Pinpoint the cell where the given text exists, returning its (X, Y) midpoint coordinate. 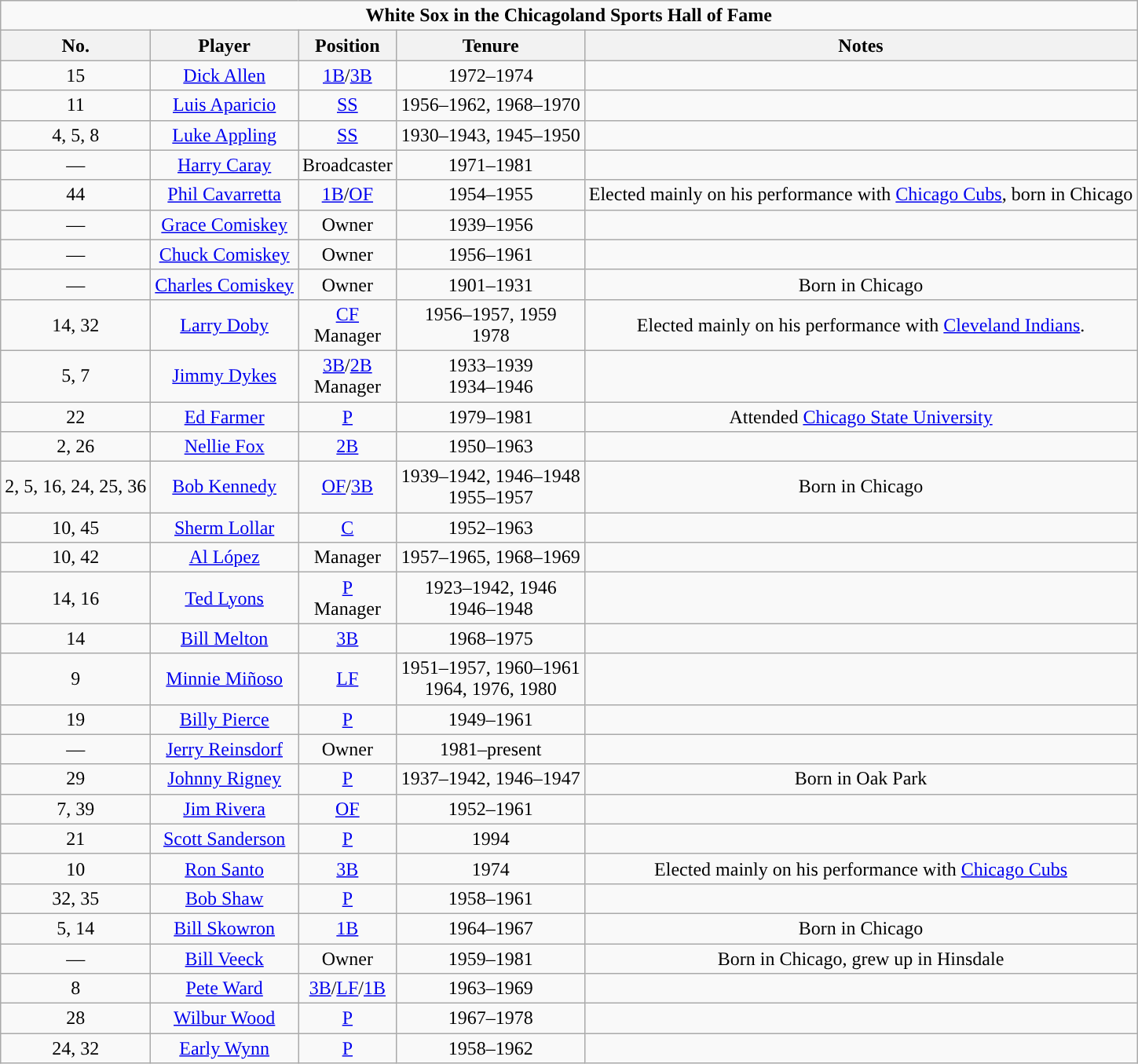
15 (75, 75)
Player (225, 46)
Sherm Lollar (225, 528)
LF (348, 678)
Al López (225, 558)
5, 7 (75, 375)
1950–1963 (490, 447)
1958–1961 (490, 898)
1981–present (490, 749)
1952–1963 (490, 528)
Ron Santo (225, 868)
10 (75, 868)
1939–1956 (490, 225)
Notes (861, 46)
1968–1975 (490, 638)
1939–1942, 1946–19481955–1957 (490, 487)
Born in Oak Park (861, 779)
Pete Ward (225, 989)
32, 35 (75, 898)
1994 (490, 839)
Phil Cavarretta (225, 195)
11 (75, 105)
1959–1981 (490, 959)
5, 14 (75, 928)
Bob Kennedy (225, 487)
14, 32 (75, 325)
Jerry Reinsdorf (225, 749)
1956–1957, 19591978 (490, 325)
Bill Melton (225, 638)
1964–1967 (490, 928)
Billy Pierce (225, 719)
Dick Allen (225, 75)
1949–1961 (490, 719)
10, 42 (75, 558)
Johnny Rigney (225, 779)
Larry Doby (225, 325)
2B (348, 447)
C (348, 528)
Early Wynn (225, 1048)
1957–1965, 1968–1969 (490, 558)
Tenure (490, 46)
44 (75, 195)
1956–1961 (490, 254)
Manager (348, 558)
Wilbur Wood (225, 1018)
28 (75, 1018)
24, 32 (75, 1048)
Jim Rivera (225, 809)
22 (75, 417)
Charles Comiskey (225, 284)
PManager (348, 598)
Luke Appling (225, 135)
1933–19391934–1946 (490, 375)
14, 16 (75, 598)
Scott Sanderson (225, 839)
OF/3B (348, 487)
Ted Lyons (225, 598)
1930–1943, 1945–1950 (490, 135)
21 (75, 839)
Elected mainly on his performance with Chicago Cubs, born in Chicago (861, 195)
1974 (490, 868)
1972–1974 (490, 75)
1979–1981 (490, 417)
10, 45 (75, 528)
1951–1957, 1960–19611964, 1976, 1980 (490, 678)
Born in Chicago, grew up in Hinsdale (861, 959)
1958–1962 (490, 1048)
Nellie Fox (225, 447)
14 (75, 638)
3B/LF/1B (348, 989)
CFManager (348, 325)
White Sox in the Chicagoland Sports Hall of Fame (569, 16)
Position (348, 46)
1B/3B (348, 75)
2, 26 (75, 447)
1963–1969 (490, 989)
Bill Veeck (225, 959)
Elected mainly on his performance with Cleveland Indians. (861, 325)
3B/2BManager (348, 375)
Minnie Miñoso (225, 678)
2, 5, 16, 24, 25, 36 (75, 487)
Jimmy Dykes (225, 375)
1B/OF (348, 195)
1954–1955 (490, 195)
Elected mainly on his performance with Chicago Cubs (861, 868)
4, 5, 8 (75, 135)
29 (75, 779)
Bob Shaw (225, 898)
1923–1942, 19461946–1948 (490, 598)
No. (75, 46)
Attended Chicago State University (861, 417)
1B (348, 928)
8 (75, 989)
1937–1942, 1946–1947 (490, 779)
Chuck Comiskey (225, 254)
Harry Caray (225, 165)
1901–1931 (490, 284)
OF (348, 809)
1956–1962, 1968–1970 (490, 105)
Luis Aparicio (225, 105)
Grace Comiskey (225, 225)
19 (75, 719)
1952–1961 (490, 809)
Bill Skowron (225, 928)
1971–1981 (490, 165)
Broadcaster (348, 165)
7, 39 (75, 809)
1967–1978 (490, 1018)
Ed Farmer (225, 417)
9 (75, 678)
